Locate the cell with the specified text and output its (x, y) center coordinate. 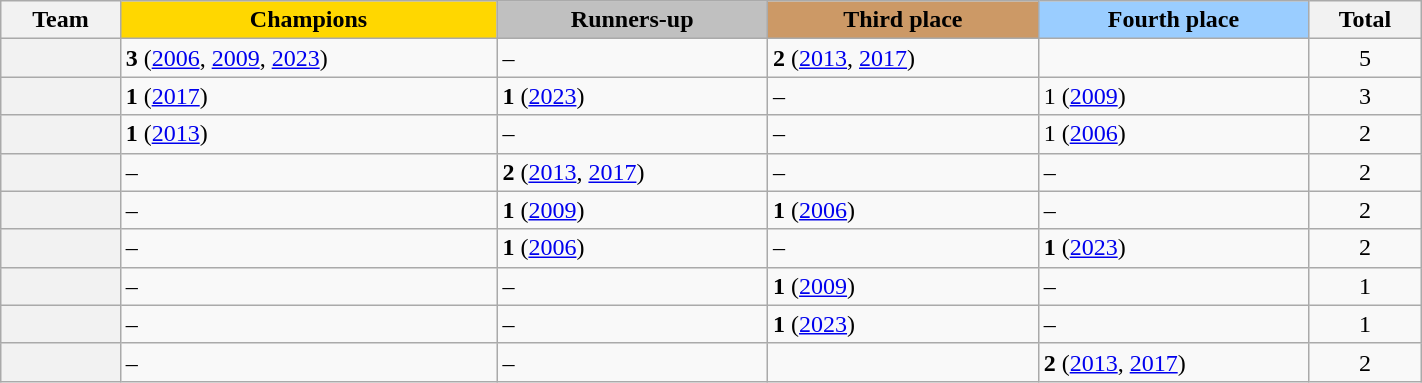
1 (2013) (308, 134)
Fourth place (1174, 20)
Third place (904, 20)
Total (1365, 20)
5 (1365, 58)
Runners-up (632, 20)
3 (1365, 96)
3 (2006, 2009, 2023) (308, 58)
Team (60, 20)
1 (2017) (308, 96)
Champions (308, 20)
